Extract the (x, y) coordinate from the center of the cell holding the provided text.  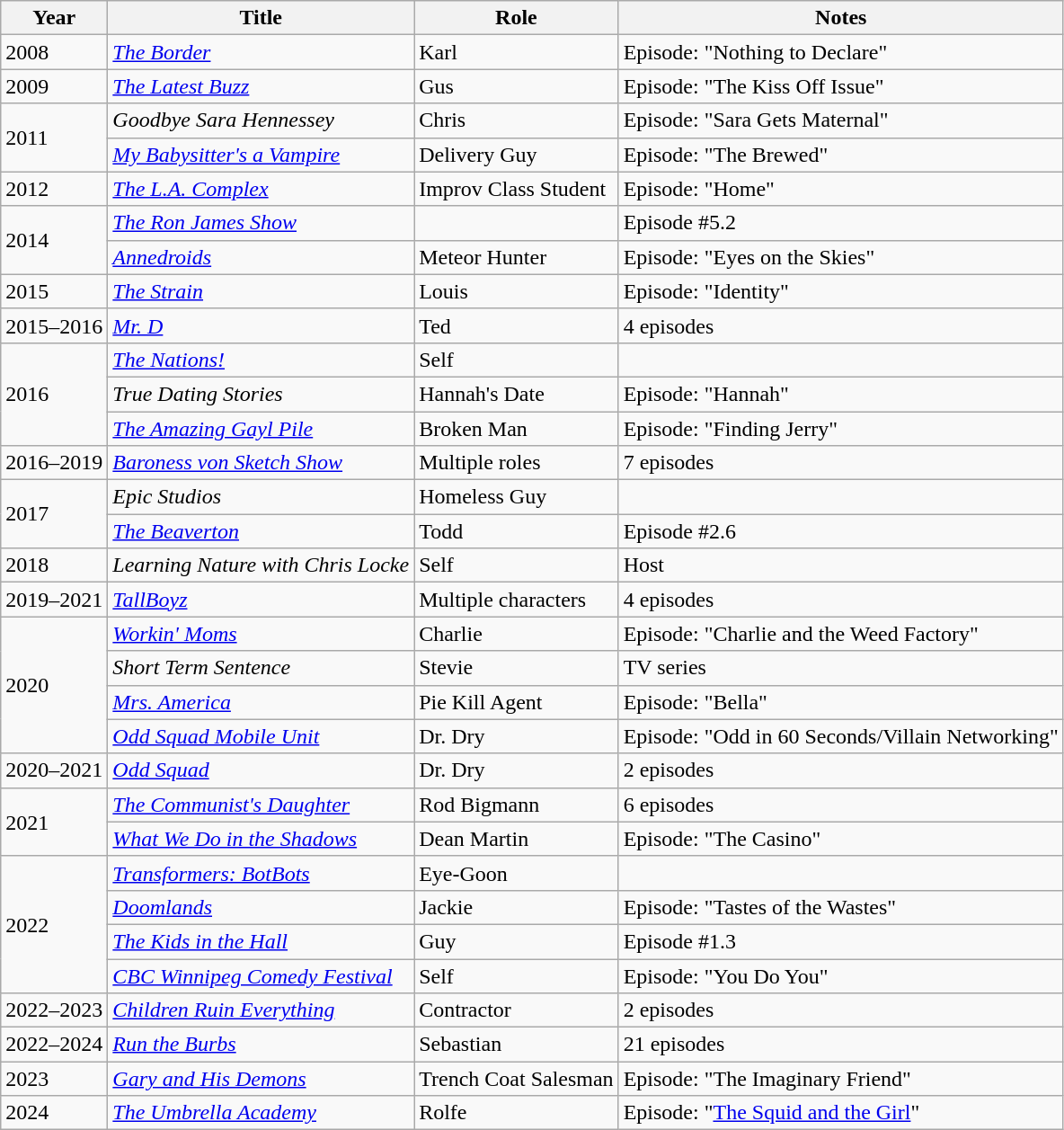
Episode: "Sara Gets Maternal" (841, 120)
Baroness von Sketch Show (261, 463)
Episode: "The Squid and the Girl" (841, 1113)
Gus (516, 86)
2012 (54, 189)
Todd (516, 531)
Episode: "You Do You" (841, 975)
Episode: "Home" (841, 189)
The Communist's Daughter (261, 805)
2016 (54, 394)
CBC Winnipeg Comedy Festival (261, 975)
2022–2023 (54, 1010)
2024 (54, 1113)
Workin' Moms (261, 634)
Episode: "The Brewed" (841, 155)
Episode: "The Casino" (841, 839)
Episode: "Tastes of the Wastes" (841, 907)
Annedroids (261, 257)
The Nations! (261, 360)
Trench Coat Salesman (516, 1079)
Eye-Goon (516, 873)
My Babysitter's a Vampire (261, 155)
The Beaverton (261, 531)
Host (841, 565)
Title (261, 18)
Episode: "Hannah" (841, 394)
Mrs. America (261, 702)
2017 (54, 514)
2014 (54, 240)
Episode: "Eyes on the Skies" (841, 257)
2020 (54, 685)
2021 (54, 822)
Charlie (516, 634)
Sebastian (516, 1045)
Learning Nature with Chris Locke (261, 565)
Year (54, 18)
Episode: "The Imaginary Friend" (841, 1079)
Mr. D (261, 325)
Episode: "Charlie and the Weed Factory" (841, 634)
Jackie (516, 907)
Delivery Guy (516, 155)
Louis (516, 291)
The Strain (261, 291)
Doomlands (261, 907)
Guy (516, 941)
Episode: "Odd in 60 Seconds/Villain Networking" (841, 736)
True Dating Stories (261, 394)
7 episodes (841, 463)
The L.A. Complex (261, 189)
Ted (516, 325)
6 episodes (841, 805)
2011 (54, 138)
Multiple roles (516, 463)
Pie Kill Agent (516, 702)
Gary and His Demons (261, 1079)
2009 (54, 86)
2018 (54, 565)
Epic Studios (261, 497)
Meteor Hunter (516, 257)
2022–2024 (54, 1045)
Contractor (516, 1010)
Karl (516, 52)
The Ron James Show (261, 223)
Notes (841, 18)
The Umbrella Academy (261, 1113)
Broken Man (516, 429)
Rolfe (516, 1113)
The Border (261, 52)
Episode #5.2 (841, 223)
2022 (54, 924)
Episode: "The Kiss Off Issue" (841, 86)
Improv Class Student (516, 189)
Children Ruin Everything (261, 1010)
21 episodes (841, 1045)
Run the Burbs (261, 1045)
What We Do in the Shadows (261, 839)
Episode: "Bella" (841, 702)
The Kids in the Hall (261, 941)
Stevie (516, 668)
The Amazing Gayl Pile (261, 429)
Multiple characters (516, 600)
Dean Martin (516, 839)
Rod Bigmann (516, 805)
Hannah's Date (516, 394)
2019–2021 (54, 600)
TallBoyz (261, 600)
Short Term Sentence (261, 668)
Episode #1.3 (841, 941)
Transformers: BotBots (261, 873)
Episode #2.6 (841, 531)
2008 (54, 52)
Chris (516, 120)
TV series (841, 668)
2016–2019 (54, 463)
2020–2021 (54, 770)
The Latest Buzz (261, 86)
2023 (54, 1079)
Odd Squad Mobile Unit (261, 736)
Episode: "Identity" (841, 291)
Episode: "Finding Jerry" (841, 429)
2015–2016 (54, 325)
Homeless Guy (516, 497)
Episode: "Nothing to Declare" (841, 52)
Odd Squad (261, 770)
2015 (54, 291)
Goodbye Sara Hennessey (261, 120)
Role (516, 18)
